Locate the cell with the specified text and output its (x, y) center coordinate. 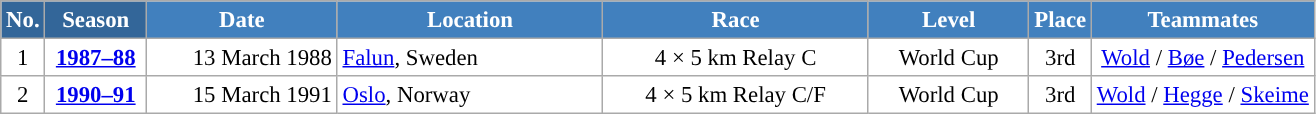
Oslo, Norway (470, 95)
No. (23, 20)
1 (23, 58)
Level (948, 20)
4 × 5 km Relay C/F (736, 95)
Wold / Bøe / Pedersen (1202, 58)
13 March 1988 (242, 58)
Falun, Sweden (470, 58)
Wold / Hegge / Skeime (1202, 95)
4 × 5 km Relay C (736, 58)
Race (736, 20)
Place (1060, 20)
15 March 1991 (242, 95)
Location (470, 20)
2 (23, 95)
Season (96, 20)
1987–88 (96, 58)
Teammates (1202, 20)
1990–91 (96, 95)
Date (242, 20)
